Find where the given text appears and provide that cell's center as (X, Y) coordinate. 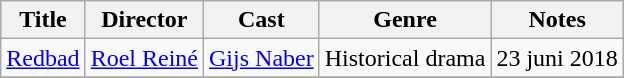
Title (43, 20)
Notes (557, 20)
Director (144, 20)
Gijs Naber (262, 58)
Roel Reiné (144, 58)
Redbad (43, 58)
23 juni 2018 (557, 58)
Historical drama (405, 58)
Cast (262, 20)
Genre (405, 20)
